Output the [x, y] coordinate of the center of the cell containing the given text.  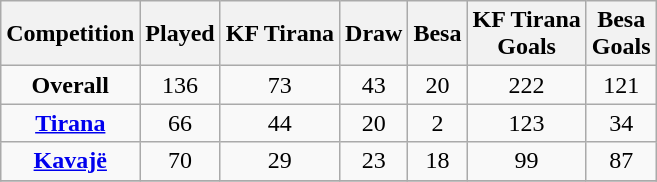
Besa [438, 34]
43 [374, 85]
Played [180, 34]
70 [180, 161]
34 [621, 123]
121 [621, 85]
Overall [70, 85]
18 [438, 161]
Competition [70, 34]
Besa Goals [621, 34]
29 [280, 161]
66 [180, 123]
73 [280, 85]
23 [374, 161]
99 [526, 161]
Tirana [70, 123]
44 [280, 123]
87 [621, 161]
Kavajë [70, 161]
KF Tirana Goals [526, 34]
222 [526, 85]
136 [180, 85]
Draw [374, 34]
123 [526, 123]
KF Tirana [280, 34]
2 [438, 123]
